Identify which cell holds the provided text, then report its [x, y] central coordinate. 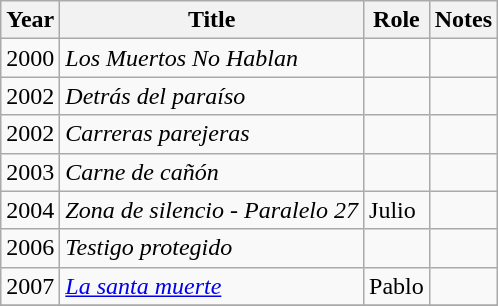
2003 [30, 172]
Los Muertos No Hablan [212, 58]
Notes [463, 20]
2006 [30, 248]
Title [212, 20]
Role [397, 20]
Detrás del paraíso [212, 96]
2007 [30, 286]
Testigo protegido [212, 248]
2004 [30, 210]
Carne de cañón [212, 172]
Carreras parejeras [212, 134]
La santa muerte [212, 286]
Year [30, 20]
2000 [30, 58]
Pablo [397, 286]
Zona de silencio - Paralelo 27 [212, 210]
Julio [397, 210]
